Output the (X, Y) coordinate of the center of the cell containing the given text.  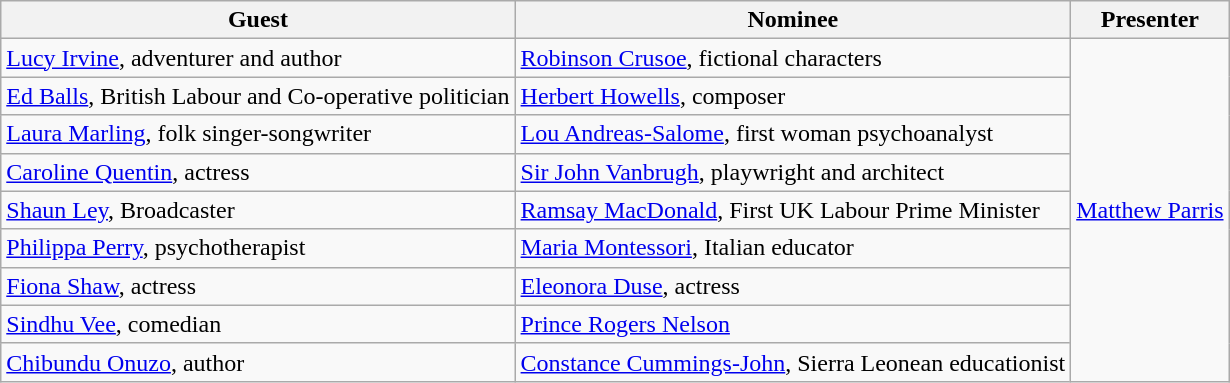
Chibundu Onuzo, author (258, 362)
Shaun Ley, Broadcaster (258, 210)
Constance Cummings-John, Sierra Leonean educationist (793, 362)
Presenter (1150, 20)
Robinson Crusoe, fictional characters (793, 58)
Lucy Irvine, adventurer and author (258, 58)
Eleonora Duse, actress (793, 286)
Nominee (793, 20)
Fiona Shaw, actress (258, 286)
Matthew Parris (1150, 210)
Philippa Perry, psychotherapist (258, 248)
Lou Andreas-Salome, first woman psychoanalyst (793, 134)
Caroline Quentin, actress (258, 172)
Herbert Howells, composer (793, 96)
Laura Marling, folk singer-songwriter (258, 134)
Sindhu Vee, comedian (258, 324)
Ramsay MacDonald, First UK Labour Prime Minister (793, 210)
Guest (258, 20)
Prince Rogers Nelson (793, 324)
Ed Balls, British Labour and Co-operative politician (258, 96)
Maria Montessori, Italian educator (793, 248)
Sir John Vanbrugh, playwright and architect (793, 172)
